Identify which cell holds the provided text, then report its [x, y] central coordinate. 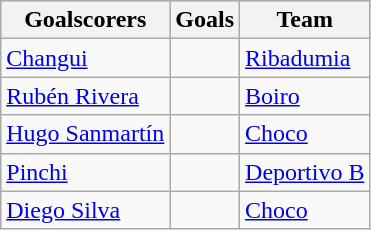
Team [305, 20]
Boiro [305, 96]
Diego Silva [86, 210]
Ribadumia [305, 58]
Deportivo B [305, 172]
Changui [86, 58]
Pinchi [86, 172]
Goals [205, 20]
Rubén Rivera [86, 96]
Goalscorers [86, 20]
Hugo Sanmartín [86, 134]
